Pinpoint the cell where the given text exists, returning its [x, y] midpoint coordinate. 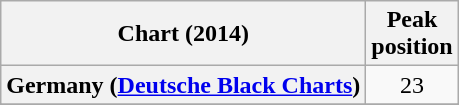
Chart (2014) [184, 34]
23 [412, 85]
Peakposition [412, 34]
Germany (Deutsche Black Charts) [184, 85]
